Detect which cell encompasses the target text, then output its (x, y) center coordinate. 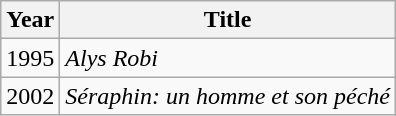
1995 (30, 58)
2002 (30, 96)
Séraphin: un homme et son péché (228, 96)
Year (30, 20)
Title (228, 20)
Alys Robi (228, 58)
